Return the [x, y] coordinate for the center point of the cell that contains the specified text.  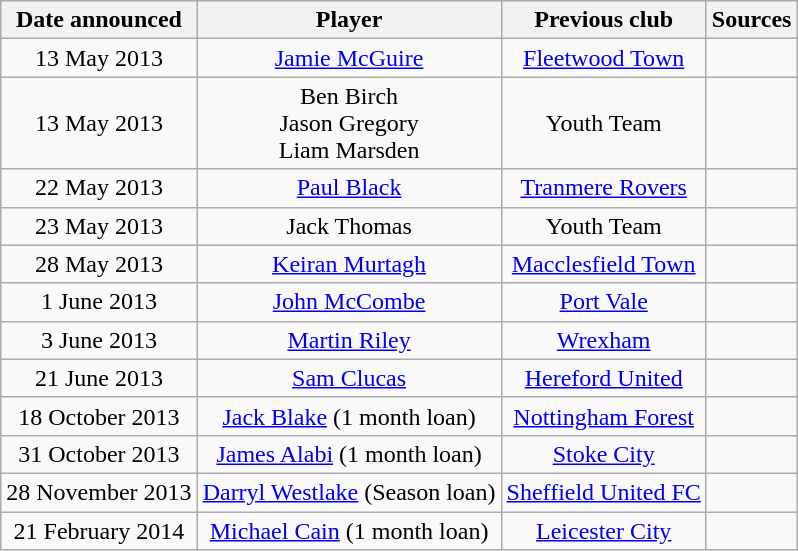
Leicester City [604, 531]
23 May 2013 [99, 226]
Keiran Murtagh [349, 264]
21 February 2014 [99, 531]
28 November 2013 [99, 492]
Jack Thomas [349, 226]
Sam Clucas [349, 378]
Fleetwood Town [604, 58]
31 October 2013 [99, 454]
James Alabi (1 month loan) [349, 454]
Sources [752, 20]
Stoke City [604, 454]
Tranmere Rovers [604, 188]
Hereford United [604, 378]
Darryl Westlake (Season loan) [349, 492]
1 June 2013 [99, 302]
Jack Blake (1 month loan) [349, 416]
Michael Cain (1 month loan) [349, 531]
28 May 2013 [99, 264]
Date announced [99, 20]
Jamie McGuire [349, 58]
Wrexham [604, 340]
18 October 2013 [99, 416]
Martin Riley [349, 340]
Previous club [604, 20]
Nottingham Forest [604, 416]
Port Vale [604, 302]
22 May 2013 [99, 188]
Macclesfield Town [604, 264]
Sheffield United FC [604, 492]
Ben Birch Jason Gregory Liam Marsden [349, 123]
John McCombe [349, 302]
3 June 2013 [99, 340]
Player [349, 20]
21 June 2013 [99, 378]
Paul Black [349, 188]
